For the text-containing cell, return its midpoint in [x, y] coordinate format. 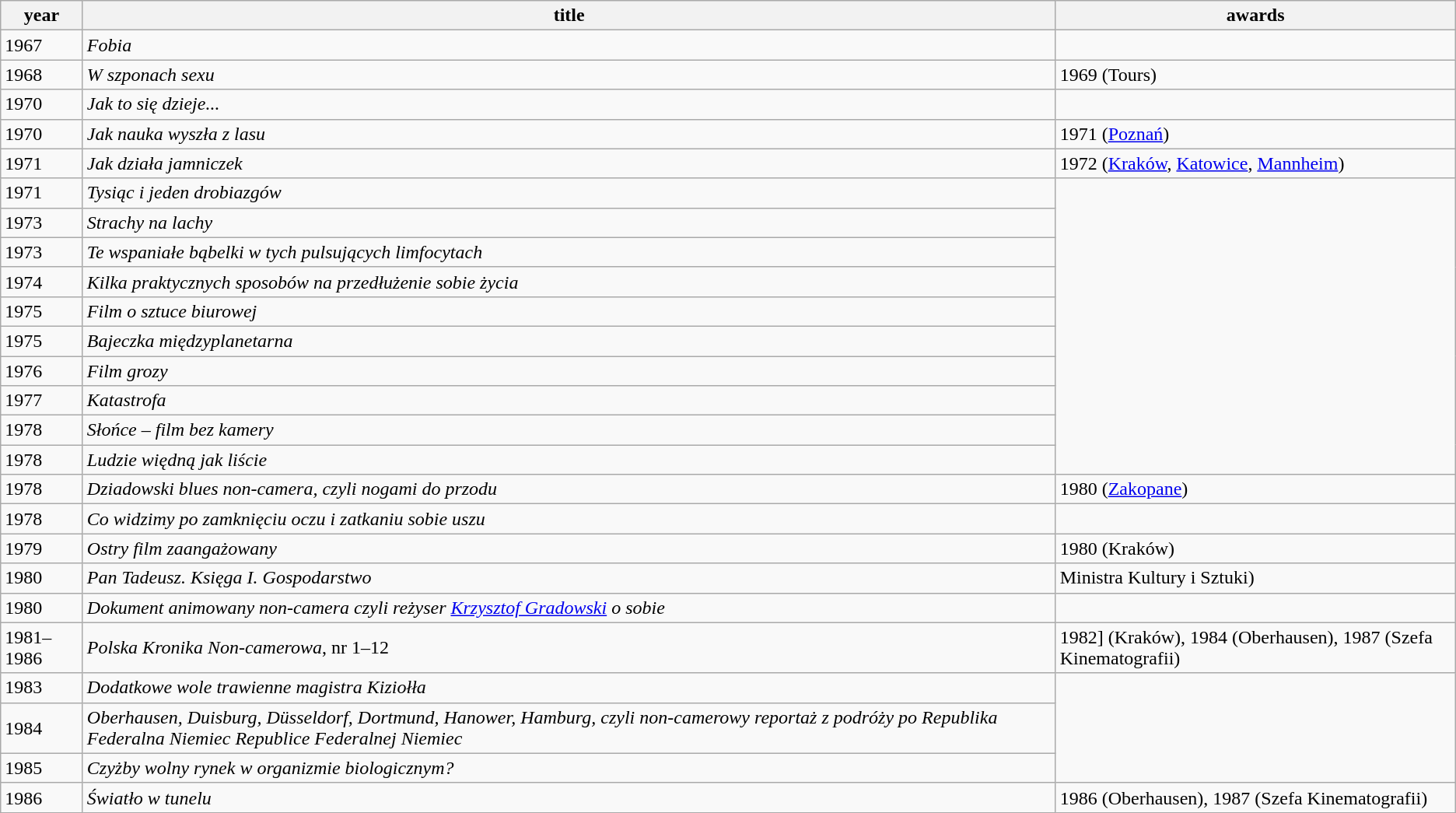
1985 [42, 768]
year [42, 16]
1980 (Zakopane) [1255, 489]
1984 [42, 728]
1986 [42, 797]
Ludzie więdną jak liście [569, 460]
Ministra Kultury i Sztuki) [1255, 578]
Kilka praktycznych sposobów na przedłużenie sobie życia [569, 282]
1983 [42, 688]
title [569, 16]
1986 (Oberhausen), 1987 (Szefa Kinematografii) [1255, 797]
1979 [42, 548]
awards [1255, 16]
1982] (Kraków), 1984 (Oberhausen), 1987 (Szefa Kinematografii) [1255, 647]
Jak działa jamniczek [569, 163]
Katastrofa [569, 401]
1976 [42, 371]
Film o sztuce biurowej [569, 311]
1981–1986 [42, 647]
1980 (Kraków) [1255, 548]
Film grozy [569, 371]
Tysiąc i jeden drobiazgów [569, 193]
Strachy na lachy [569, 223]
1972 (Kraków, Katowice, Mannheim) [1255, 163]
Światło w tunelu [569, 797]
Co widzimy po zamknięciu oczu i zatkaniu sobie uszu [569, 519]
W szponach sexu [569, 75]
1967 [42, 45]
Czyżby wolny rynek w organizmie biologicznym? [569, 768]
Jak to się dzieje... [569, 104]
Bajeczka międzyplanetarna [569, 341]
1971 (Poznań) [1255, 134]
Dokument animowany non-camera czyli reżyser Krzysztof Gradowski o sobie [569, 608]
Dodatkowe wole trawienne magistra Kiziołła [569, 688]
Fobia [569, 45]
1977 [42, 401]
1968 [42, 75]
Te wspaniałe bąbelki w tych pulsujących limfocytach [569, 252]
Jak nauka wyszła z lasu [569, 134]
Słońce – film bez kamery [569, 430]
1974 [42, 282]
Pan Tadeusz. Księga I. Gospodarstwo [569, 578]
Polska Kronika Non-camerowa, nr 1–12 [569, 647]
1969 (Tours) [1255, 75]
Dziadowski blues non-camera, czyli nogami do przodu [569, 489]
Ostry film zaangażowany [569, 548]
